Determine the [X, Y] coordinate at the center of the cell enclosing the given text.  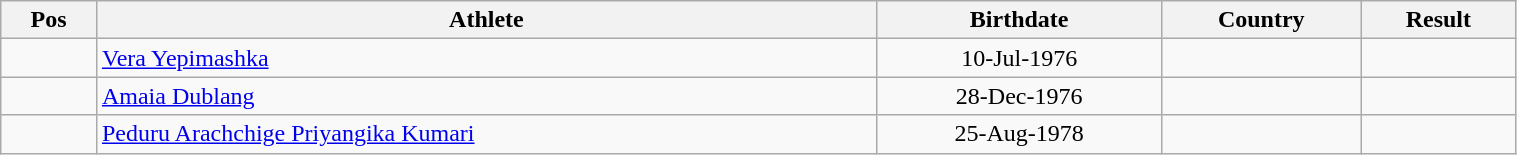
Country [1262, 20]
Amaia Dublang [486, 96]
Vera Yepimashka [486, 58]
Result [1438, 20]
Pos [49, 20]
Athlete [486, 20]
25-Aug-1978 [1018, 134]
10-Jul-1976 [1018, 58]
28-Dec-1976 [1018, 96]
Peduru Arachchige Priyangika Kumari [486, 134]
Birthdate [1018, 20]
